Identify which cell holds the provided text, then report its (x, y) central coordinate. 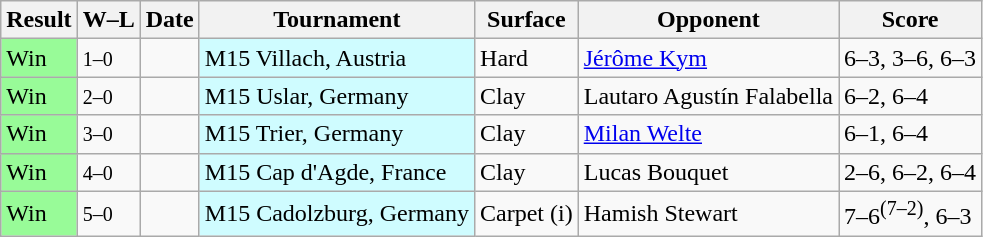
4–0 (108, 172)
M15 Villach, Austria (336, 58)
Tournament (336, 20)
W–L (108, 20)
M15 Trier, Germany (336, 134)
Score (910, 20)
Opponent (708, 20)
7–6(7–2), 6–3 (910, 214)
Hard (527, 58)
Surface (527, 20)
Milan Welte (708, 134)
Hamish Stewart (708, 214)
6–1, 6–4 (910, 134)
3–0 (108, 134)
Date (170, 20)
6–2, 6–4 (910, 96)
2–0 (108, 96)
5–0 (108, 214)
Jérôme Kym (708, 58)
M15 Cap d'Agde, France (336, 172)
Result (39, 20)
M15 Uslar, Germany (336, 96)
Lucas Bouquet (708, 172)
Carpet (i) (527, 214)
1–0 (108, 58)
M15 Cadolzburg, Germany (336, 214)
2–6, 6–2, 6–4 (910, 172)
6–3, 3–6, 6–3 (910, 58)
Lautaro Agustín Falabella (708, 96)
